Pinpoint the cell where the given text exists, returning its [x, y] midpoint coordinate. 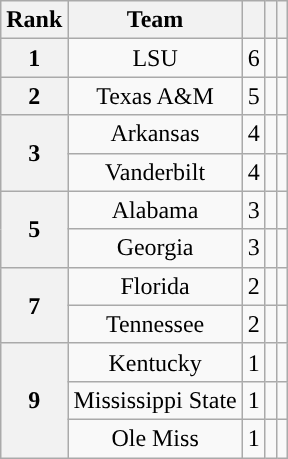
Vanderbilt [155, 172]
Alabama [155, 210]
Tennessee [155, 324]
9 [34, 400]
Team [155, 20]
Kentucky [155, 362]
6 [254, 58]
Rank [34, 20]
Texas A&M [155, 96]
Mississippi State [155, 400]
Arkansas [155, 134]
Florida [155, 286]
7 [34, 305]
Ole Miss [155, 438]
LSU [155, 58]
Georgia [155, 248]
